Identify which cell holds the provided text, then report its (x, y) central coordinate. 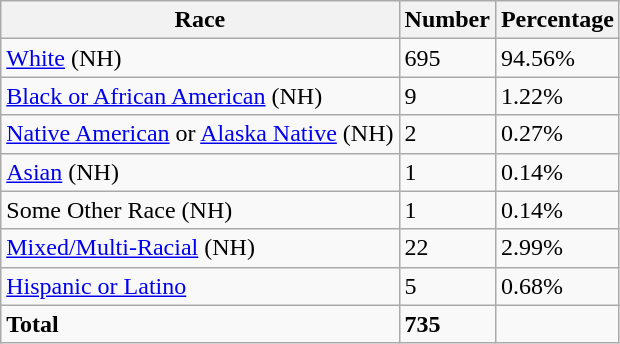
Black or African American (NH) (200, 96)
Race (200, 20)
Mixed/Multi-Racial (NH) (200, 248)
94.56% (557, 58)
0.68% (557, 286)
735 (447, 324)
2 (447, 134)
0.27% (557, 134)
22 (447, 248)
695 (447, 58)
1.22% (557, 96)
Percentage (557, 20)
Total (200, 324)
Asian (NH) (200, 172)
2.99% (557, 248)
Some Other Race (NH) (200, 210)
5 (447, 286)
Native American or Alaska Native (NH) (200, 134)
9 (447, 96)
Hispanic or Latino (200, 286)
White (NH) (200, 58)
Number (447, 20)
